Output the [X, Y] coordinate of the center of the cell containing the given text.  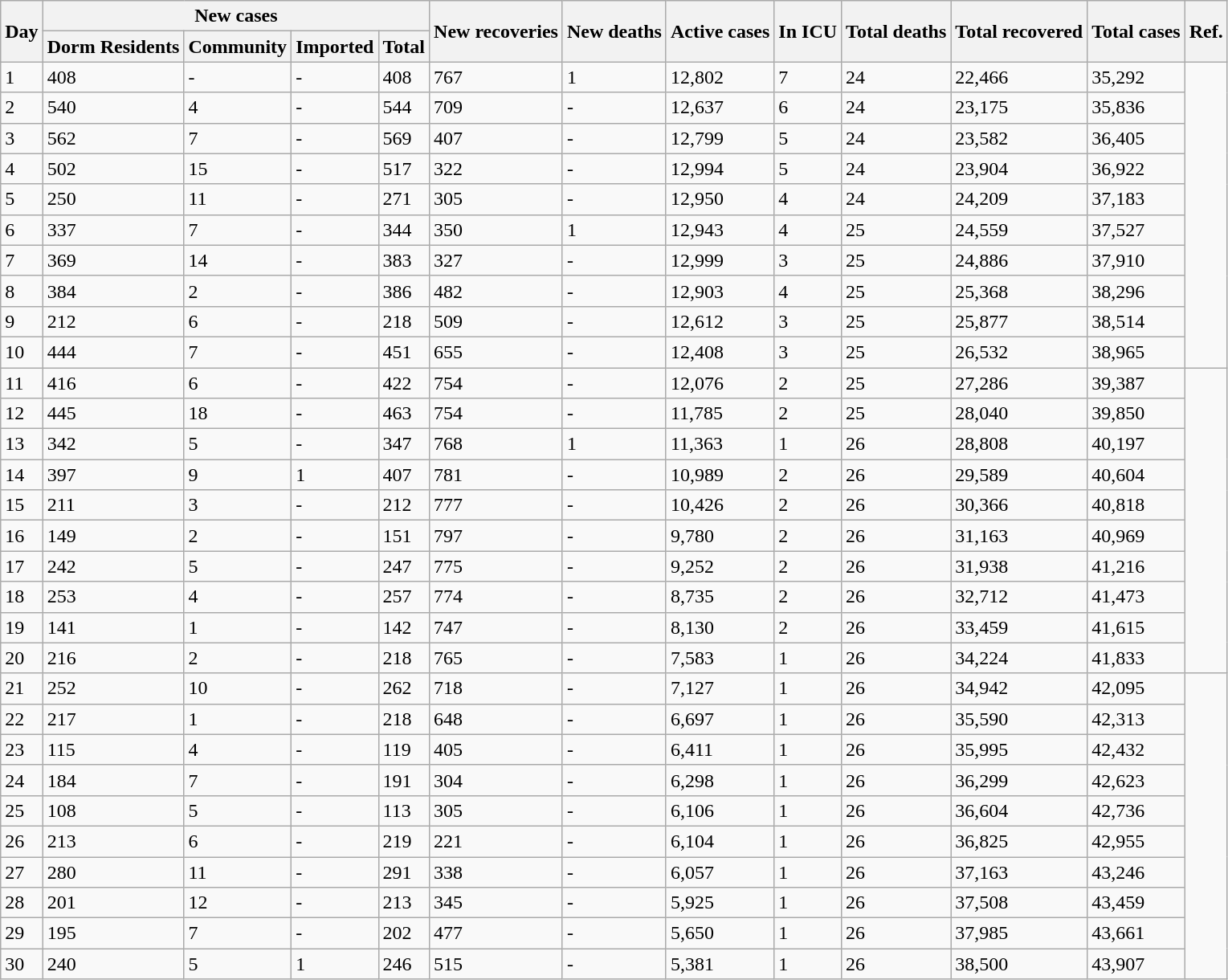
304 [496, 780]
12,943 [720, 230]
386 [404, 291]
29,589 [1019, 475]
20 [22, 658]
6,298 [720, 780]
709 [496, 108]
26,532 [1019, 352]
327 [496, 260]
262 [404, 688]
781 [496, 475]
37,527 [1136, 230]
8,735 [720, 597]
444 [113, 352]
36,299 [1019, 780]
6,697 [720, 719]
39,387 [1136, 383]
40,197 [1136, 444]
6,104 [720, 841]
New cases [236, 16]
337 [113, 230]
115 [113, 749]
191 [404, 780]
37,910 [1136, 260]
27,286 [1019, 383]
250 [113, 199]
463 [404, 414]
40,604 [1136, 475]
219 [404, 841]
211 [113, 505]
41,833 [1136, 658]
291 [404, 872]
42,623 [1136, 780]
5,381 [720, 964]
280 [113, 872]
Total [404, 47]
24,209 [1019, 199]
775 [496, 566]
195 [113, 933]
344 [404, 230]
10,989 [720, 475]
Ref. [1206, 31]
416 [113, 383]
16 [22, 536]
12,076 [720, 383]
8 [22, 291]
6,106 [720, 811]
12,612 [720, 321]
38,965 [1136, 352]
27 [22, 872]
35,995 [1019, 749]
30,366 [1019, 505]
42,432 [1136, 749]
246 [404, 964]
34,942 [1019, 688]
43,661 [1136, 933]
Dorm Residents [113, 47]
Community [238, 47]
37,985 [1019, 933]
257 [404, 597]
42,955 [1136, 841]
38,296 [1136, 291]
477 [496, 933]
21 [22, 688]
Total deaths [896, 31]
216 [113, 658]
9,252 [720, 566]
29 [22, 933]
28 [22, 903]
142 [404, 627]
35,836 [1136, 108]
108 [113, 811]
41,473 [1136, 597]
797 [496, 536]
New deaths [614, 31]
41,216 [1136, 566]
12,903 [720, 291]
37,163 [1019, 872]
422 [404, 383]
718 [496, 688]
39,850 [1136, 414]
11,363 [720, 444]
11,785 [720, 414]
5,925 [720, 903]
765 [496, 658]
31,163 [1019, 536]
12,999 [720, 260]
42,095 [1136, 688]
113 [404, 811]
119 [404, 749]
540 [113, 108]
23 [22, 749]
13 [22, 444]
338 [496, 872]
23,582 [1019, 138]
217 [113, 719]
Total recovered [1019, 31]
253 [113, 597]
12,950 [720, 199]
32,712 [1019, 597]
271 [404, 199]
369 [113, 260]
383 [404, 260]
509 [496, 321]
221 [496, 841]
240 [113, 964]
6,057 [720, 872]
482 [496, 291]
35,292 [1136, 77]
37,508 [1019, 903]
655 [496, 352]
7,127 [720, 688]
774 [496, 597]
6,411 [720, 749]
43,246 [1136, 872]
445 [113, 414]
In ICU [808, 31]
25,368 [1019, 291]
42,736 [1136, 811]
12,994 [720, 169]
648 [496, 719]
345 [496, 903]
43,907 [1136, 964]
502 [113, 169]
342 [113, 444]
397 [113, 475]
515 [496, 964]
28,808 [1019, 444]
28,040 [1019, 414]
562 [113, 138]
12,799 [720, 138]
350 [496, 230]
247 [404, 566]
30 [22, 964]
35,590 [1019, 719]
23,175 [1019, 108]
184 [113, 780]
38,514 [1136, 321]
31,938 [1019, 566]
36,405 [1136, 138]
544 [404, 108]
24,886 [1019, 260]
23,904 [1019, 169]
22,466 [1019, 77]
12,802 [720, 77]
17 [22, 566]
777 [496, 505]
38,500 [1019, 964]
24,559 [1019, 230]
151 [404, 536]
767 [496, 77]
384 [113, 291]
10,426 [720, 505]
40,969 [1136, 536]
322 [496, 169]
34,224 [1019, 658]
Total cases [1136, 31]
569 [404, 138]
347 [404, 444]
747 [496, 627]
141 [113, 627]
7,583 [720, 658]
149 [113, 536]
Imported [335, 47]
202 [404, 933]
36,604 [1019, 811]
41,615 [1136, 627]
36,922 [1136, 169]
19 [22, 627]
451 [404, 352]
New recoveries [496, 31]
25,877 [1019, 321]
33,459 [1019, 627]
Active cases [720, 31]
405 [496, 749]
22 [22, 719]
43,459 [1136, 903]
42,313 [1136, 719]
36,825 [1019, 841]
201 [113, 903]
5,650 [720, 933]
40,818 [1136, 505]
252 [113, 688]
37,183 [1136, 199]
8,130 [720, 627]
9,780 [720, 536]
242 [113, 566]
768 [496, 444]
12,637 [720, 108]
517 [404, 169]
12,408 [720, 352]
Day [22, 31]
